Extract the [x, y] coordinate from the center of the cell holding the provided text.  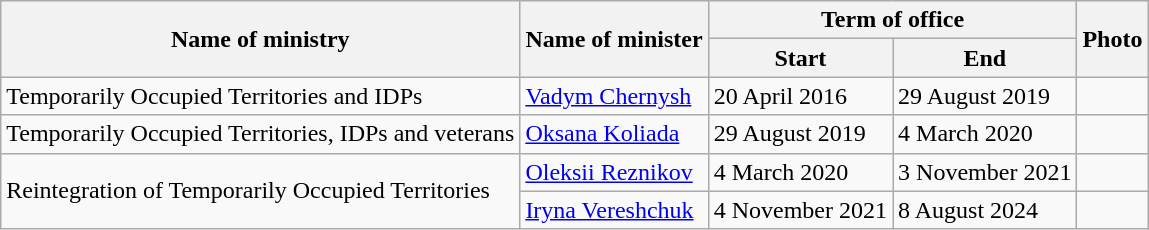
Oksana Koliada [614, 134]
Photo [1112, 39]
Vadym Chernysh [614, 96]
Name of minister [614, 39]
Start [800, 58]
4 November 2021 [800, 210]
Reintegration of Temporarily Occupied Territories [260, 191]
Name of ministry [260, 39]
8 August 2024 [985, 210]
20 April 2016 [800, 96]
Term of office [892, 20]
End [985, 58]
Temporarily Occupied Territories, IDPs and veterans [260, 134]
Temporarily Occupied Territories and IDPs [260, 96]
Iryna Vereshchuk [614, 210]
3 November 2021 [985, 172]
Oleksii Reznikov [614, 172]
